Output the [x, y] coordinate of the center of the cell containing the given text.  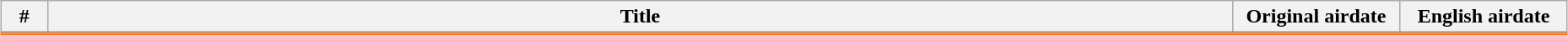
English airdate [1484, 17]
Title [640, 17]
Original airdate [1317, 17]
# [24, 17]
